Find where the given text appears and provide that cell's center as [X, Y] coordinate. 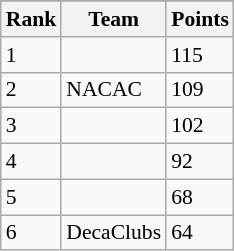
115 [200, 55]
109 [200, 90]
92 [200, 162]
NACAC [114, 90]
6 [32, 233]
Rank [32, 19]
3 [32, 126]
1 [32, 55]
DecaClubs [114, 233]
Team [114, 19]
68 [200, 197]
2 [32, 90]
Points [200, 19]
102 [200, 126]
4 [32, 162]
5 [32, 197]
64 [200, 233]
